Scan for the cell matching the given text and deliver its (x, y) coordinate at center. 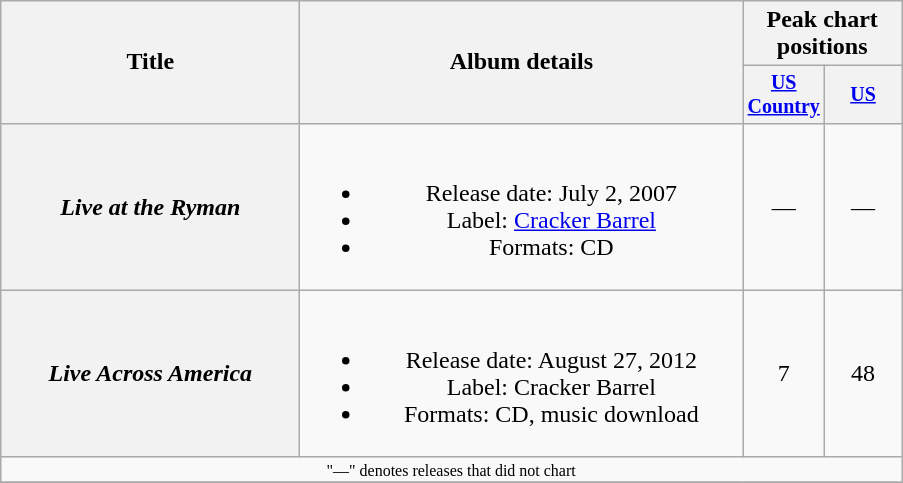
Release date: August 27, 2012Label: Cracker BarrelFormats: CD, music download (522, 374)
7 (784, 374)
Title (150, 62)
Album details (522, 62)
Live at the Ryman (150, 206)
US Country (784, 94)
Live Across America (150, 374)
US (864, 94)
48 (864, 374)
Release date: July 2, 2007Label: Cracker BarrelFormats: CD (522, 206)
Peak chartpositions (822, 34)
"—" denotes releases that did not chart (452, 469)
